Find where the given text appears and provide that cell's center as (X, Y) coordinate. 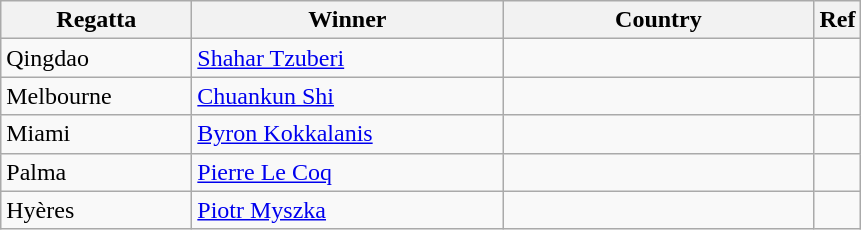
Byron Kokkalanis (348, 134)
Piotr Myszka (348, 210)
Melbourne (96, 96)
Palma (96, 172)
Chuankun Shi (348, 96)
Winner (348, 20)
Hyères (96, 210)
Regatta (96, 20)
Ref (838, 20)
Pierre Le Coq (348, 172)
Shahar Tzuberi (348, 58)
Qingdao (96, 58)
Country (658, 20)
Miami (96, 134)
